Provide the [X, Y] coordinate of the cell's center where the given text is located.  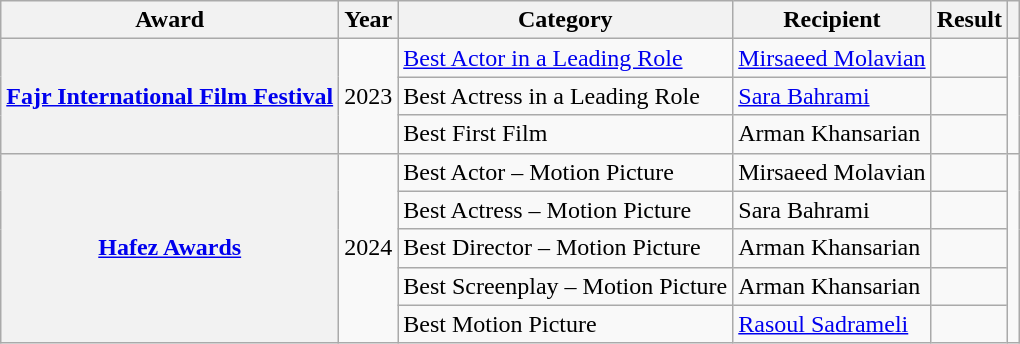
Best Actress in a Leading Role [566, 96]
Result [969, 20]
Best Actor in a Leading Role [566, 58]
Best Actor – Motion Picture [566, 172]
Best Screenplay – Motion Picture [566, 286]
Year [368, 20]
Best Actress – Motion Picture [566, 210]
Best Motion Picture [566, 324]
Best First Film [566, 134]
2024 [368, 248]
2023 [368, 96]
Fajr International Film Festival [170, 96]
Category [566, 20]
Award [170, 20]
Best Director – Motion Picture [566, 248]
Hafez Awards [170, 248]
Rasoul Sadrameli [832, 324]
Recipient [832, 20]
